Determine the [x, y] coordinate at the center of the cell enclosing the given text.  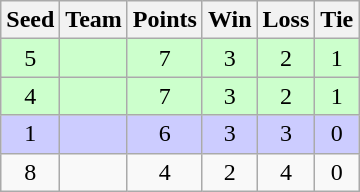
5 [30, 58]
Loss [286, 20]
Win [230, 20]
Team [94, 20]
6 [164, 134]
Tie [337, 20]
Seed [30, 20]
8 [30, 172]
Points [164, 20]
